Determine the [X, Y] coordinate at the center of the cell enclosing the given text.  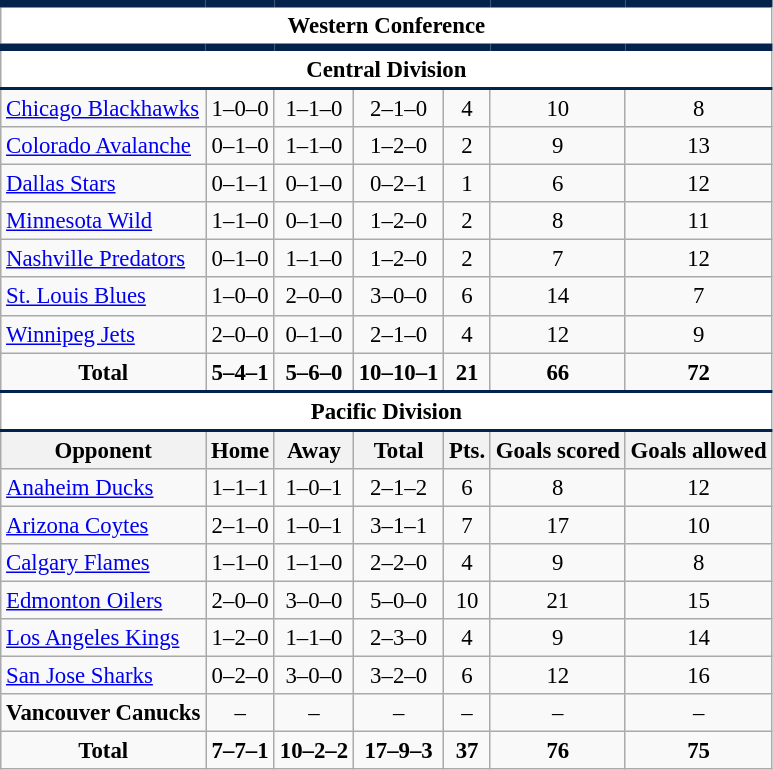
Central Division [386, 68]
Vancouver Canucks [104, 713]
Anaheim Ducks [104, 488]
17–9–3 [398, 751]
Pacific Division [386, 410]
Arizona Coytes [104, 525]
10–10–1 [398, 372]
75 [698, 751]
1 [468, 184]
5–0–0 [398, 600]
1–1–1 [240, 488]
13 [698, 146]
0–2–1 [398, 184]
Opponent [104, 449]
76 [558, 751]
Winnipeg Jets [104, 334]
11 [698, 221]
2–3–0 [398, 638]
3–1–1 [398, 525]
0–1–1 [240, 184]
17 [558, 525]
2–1–2 [398, 488]
Nashville Predators [104, 259]
2–2–0 [398, 563]
5–6–0 [314, 372]
15 [698, 600]
Away [314, 449]
Minnesota Wild [104, 221]
10–2–2 [314, 751]
Colorado Avalanche [104, 146]
Los Angeles Kings [104, 638]
72 [698, 372]
San Jose Sharks [104, 676]
16 [698, 676]
Edmonton Oilers [104, 600]
Goals allowed [698, 449]
Chicago Blackhawks [104, 108]
Calgary Flames [104, 563]
Home [240, 449]
Goals scored [558, 449]
Western Conference [386, 26]
St. Louis Blues [104, 297]
Pts. [468, 449]
0–2–0 [240, 676]
Dallas Stars [104, 184]
5–4–1 [240, 372]
3–2–0 [398, 676]
7–7–1 [240, 751]
37 [468, 751]
66 [558, 372]
